For the text-containing cell, return its midpoint in [X, Y] coordinate format. 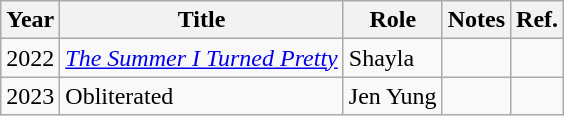
Obliterated [202, 96]
Notes [476, 20]
Year [30, 20]
Role [392, 20]
Jen Yung [392, 96]
2023 [30, 96]
Shayla [392, 58]
Ref. [538, 20]
2022 [30, 58]
The Summer I Turned Pretty [202, 58]
Title [202, 20]
